From the cell containing the given text, extract its center point as (x, y) coordinate. 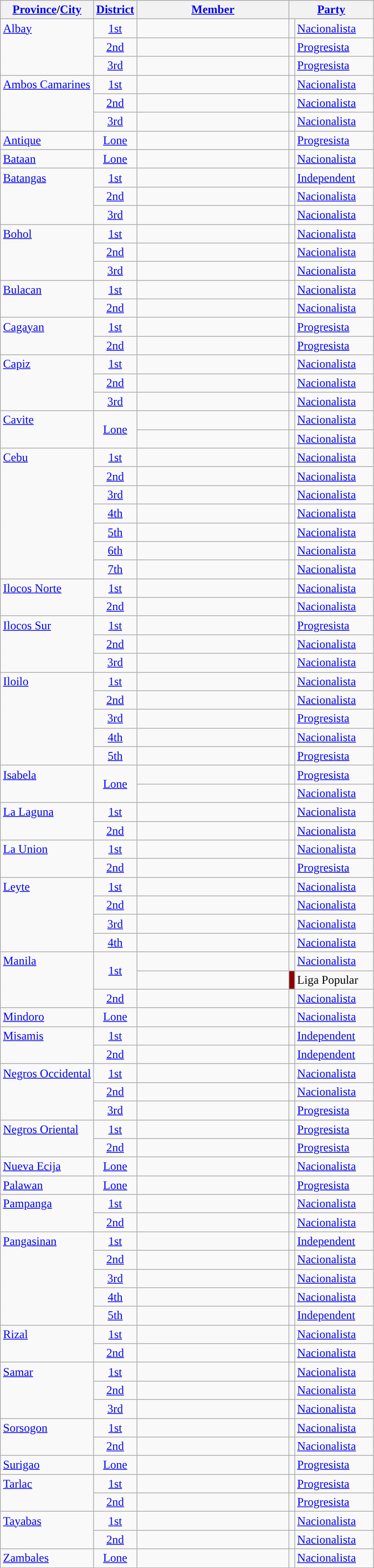
Negros Occidental (47, 1092)
Batangas (47, 196)
Manila (47, 980)
7th (115, 570)
Cavite (47, 429)
Samar (47, 1390)
Pangasinan (47, 1278)
Province/City (47, 10)
Albay (47, 47)
La Laguna (47, 821)
Pampanga (47, 1213)
Negros Oriental (47, 1138)
Ilocos Norte (47, 597)
Palawan (47, 1185)
Cagayan (47, 336)
6th (115, 551)
Antique (47, 140)
Cebu (47, 513)
Liga Popular (334, 980)
Rizal (47, 1344)
Tayabas (47, 1530)
Bohol (47, 252)
Iloilo (47, 719)
Leyte (47, 915)
Surigao (47, 1465)
La Union (47, 859)
Member (212, 10)
Bataan (47, 159)
Party (331, 10)
Isabela (47, 784)
Misamis (47, 1045)
Capiz (47, 383)
Bulacan (47, 299)
Nueva Ecija (47, 1167)
Ilocos Sur (47, 644)
Tarlac (47, 1493)
District (115, 10)
Mindoro (47, 1017)
Ambos Camarines (47, 103)
Zambales (47, 1558)
Sorsogon (47, 1437)
